Output the [x, y] coordinate of the center of the cell containing the given text.  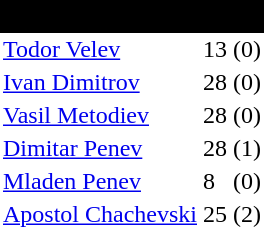
Mladen Penev [100, 182]
13 [215, 50]
(1) [247, 148]
Todor Velev [100, 50]
Vasil Metodiev [100, 116]
Defenders [132, 16]
Dimitar Penev [100, 148]
Ivan Dimitrov [100, 82]
8 [215, 182]
